Return the [X, Y] coordinate for the center point of the cell that contains the specified text.  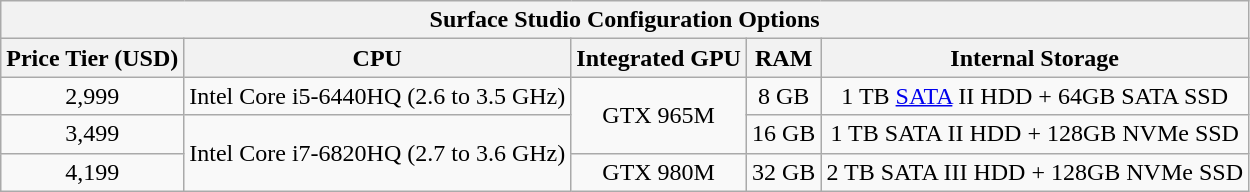
Internal Storage [1035, 58]
Integrated GPU [659, 58]
32 GB [783, 172]
4,199 [92, 172]
2 TB SATA III HDD + 128GB NVMe SSD [1035, 172]
Price Tier (USD) [92, 58]
2,999 [92, 96]
GTX 965M [659, 115]
Surface Studio Configuration Options [625, 20]
Intel Core i7-6820HQ (2.7 to 3.6 GHz) [378, 153]
16 GB [783, 134]
1 TB SATA II HDD + 128GB NVMe SSD [1035, 134]
GTX 980M [659, 172]
CPU [378, 58]
3,499 [92, 134]
8 GB [783, 96]
RAM [783, 58]
Intel Core i5-6440HQ (2.6 to 3.5 GHz) [378, 96]
1 TB SATA II HDD + 64GB SATA SSD [1035, 96]
